Identify which cell holds the provided text, then report its [x, y] central coordinate. 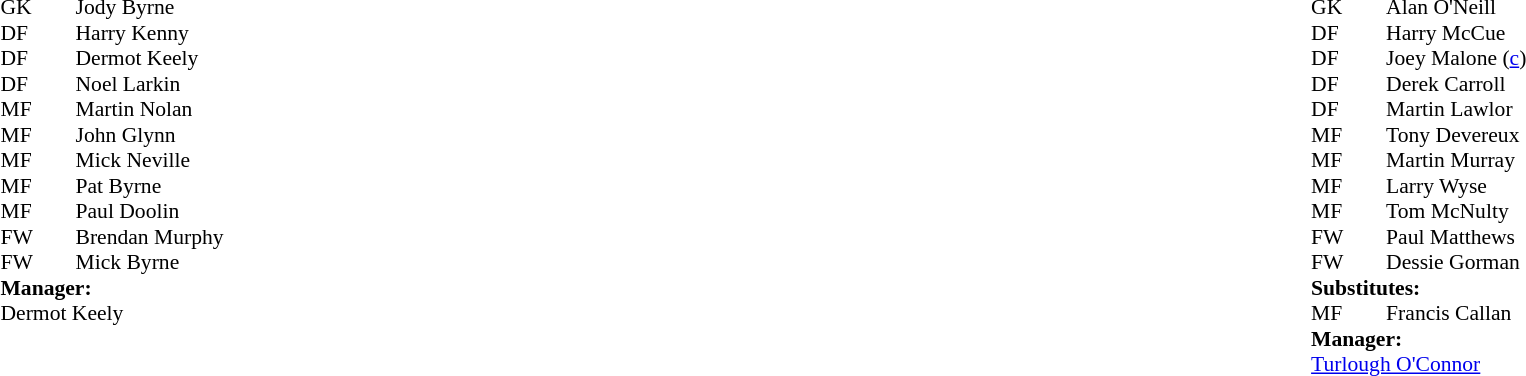
Dessie Gorman [1456, 263]
Mick Byrne [150, 263]
Paul Doolin [150, 211]
Francis Callan [1456, 313]
Derek Carroll [1456, 84]
Substitutes: [1418, 288]
Larry Wyse [1456, 186]
Pat Byrne [150, 186]
Mick Neville [150, 161]
Martin Murray [1456, 161]
John Glynn [150, 135]
Harry Kenny [150, 33]
Tom McNulty [1456, 211]
Tony Devereux [1456, 135]
Noel Larkin [150, 84]
Martin Lawlor [1456, 109]
Brendan Murphy [150, 237]
Joey Malone (c) [1456, 59]
Harry McCue [1456, 33]
Paul Matthews [1456, 237]
Martin Nolan [150, 109]
